Capture the cell that displays the provided text and extract its (x, y) central coordinate. 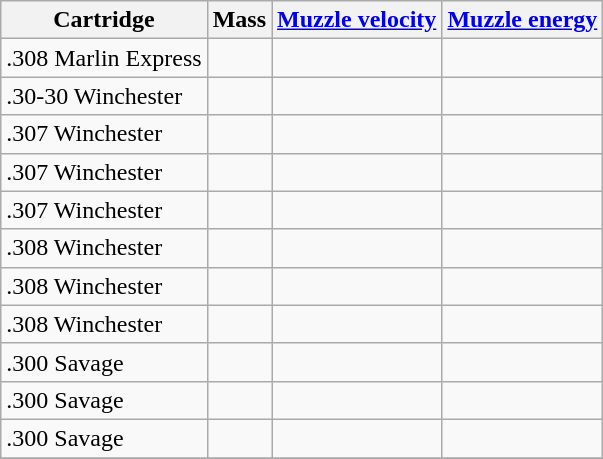
Cartridge (104, 20)
.30-30 Winchester (104, 96)
.308 Marlin Express (104, 58)
Muzzle velocity (357, 20)
Muzzle energy (522, 20)
Mass (239, 20)
